Determine the [x, y] coordinate at the center of the cell enclosing the given text.  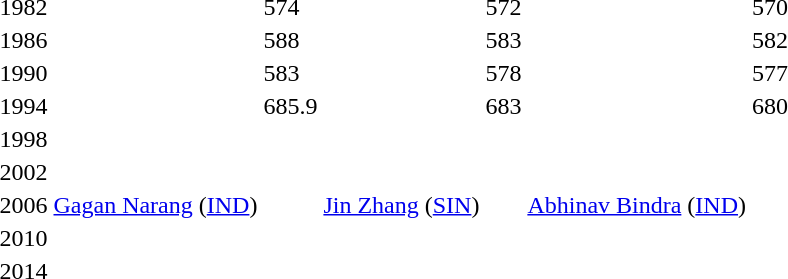
685.9 [290, 106]
Abhinav Bindra (IND) [637, 205]
578 [504, 73]
Jin Zhang (SIN) [402, 205]
Gagan Narang (IND) [156, 205]
588 [290, 40]
683 [504, 106]
